Return the (x, y) coordinate for the center point of the cell that contains the specified text.  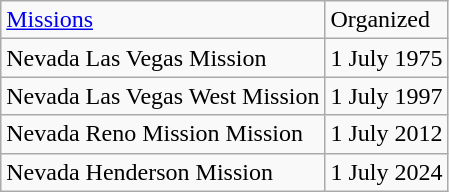
1 July 2012 (386, 134)
Nevada Las Vegas West Mission (163, 96)
1 July 1975 (386, 58)
Nevada Henderson Mission (163, 172)
Organized (386, 20)
Missions (163, 20)
Nevada Las Vegas Mission (163, 58)
1 July 1997 (386, 96)
1 July 2024 (386, 172)
Nevada Reno Mission Mission (163, 134)
